From the cell containing the given text, extract its center point as [X, Y] coordinate. 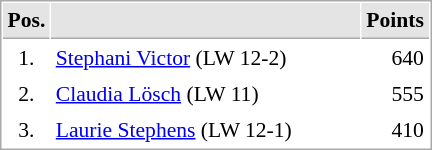
1. [26, 57]
Claudia Lösch (LW 11) [206, 93]
Pos. [26, 21]
410 [396, 129]
Points [396, 21]
Stephani Victor (LW 12-2) [206, 57]
2. [26, 93]
640 [396, 57]
Laurie Stephens (LW 12-1) [206, 129]
555 [396, 93]
3. [26, 129]
